Provide the (x, y) coordinate of the cell's center where the given text is located.  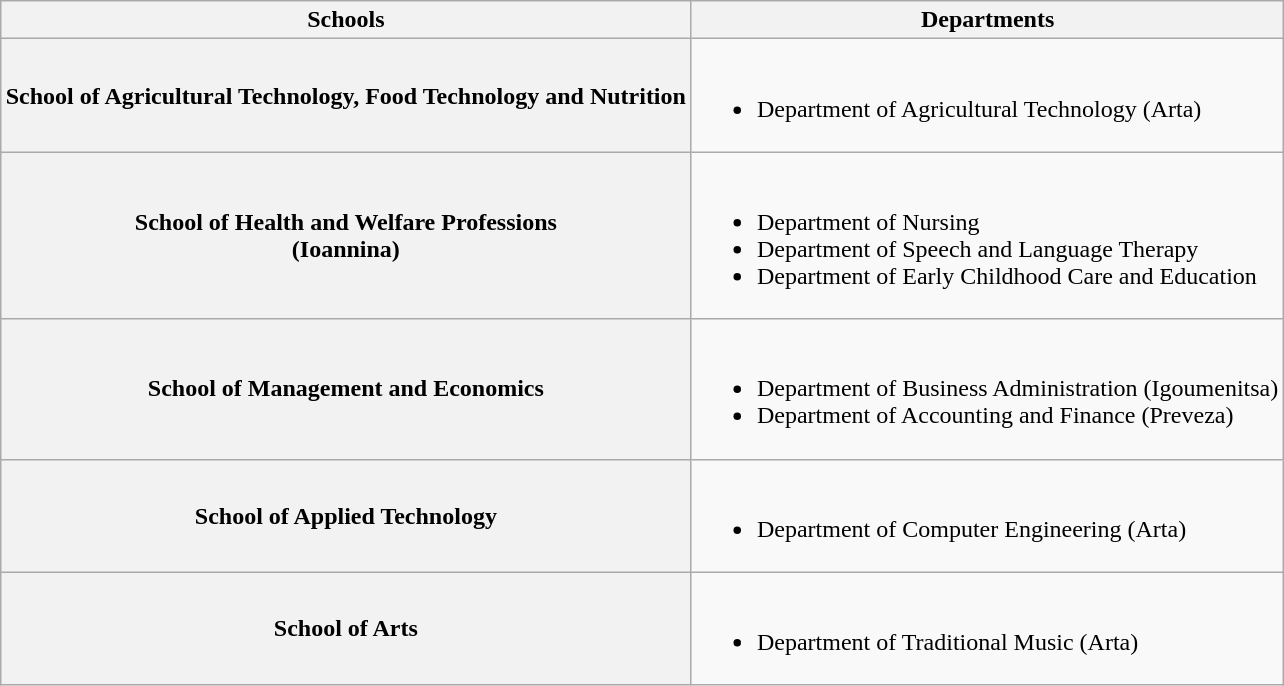
Department of Computer Engineering (Arta) (987, 516)
Department of Nursing Department of Speech and Language Therapy Department of Early Childhood Care and Education (987, 236)
Department of Agricultural Technology (Arta) (987, 96)
Department of Traditional Music (Arta) (987, 628)
School of Applied Technology (346, 516)
School of Agricultural Technology, Food Technology and Nutrition (346, 96)
Department of Business Administration (Igoumenitsa) Department of Accounting and Finance (Preveza) (987, 389)
School of Arts (346, 628)
School of Health and Welfare Professions(Ioannina) (346, 236)
School of Management and Economics (346, 389)
Departments (987, 20)
Schools (346, 20)
